Detect which cell encompasses the target text, then output its [X, Y] center coordinate. 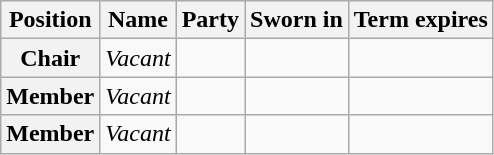
Chair [50, 58]
Name [138, 20]
Term expires [420, 20]
Party [210, 20]
Sworn in [297, 20]
Position [50, 20]
